Determine the (X, Y) coordinate at the center of the cell enclosing the given text.  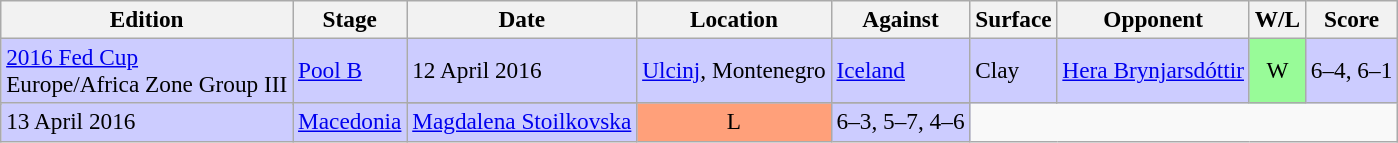
Date (522, 19)
Against (900, 19)
6–3, 5–7, 4–6 (900, 122)
Clay (1014, 70)
13 April 2016 (147, 122)
L (734, 122)
Magdalena Stoilkovska (522, 122)
Score (1351, 19)
2016 Fed Cup Europe/Africa Zone Group III (147, 70)
Iceland (900, 70)
Surface (1014, 19)
Ulcinj, Montenegro (734, 70)
Pool B (350, 70)
Stage (350, 19)
Location (734, 19)
Edition (147, 19)
Opponent (1153, 19)
W (1277, 70)
6–4, 6–1 (1351, 70)
W/L (1277, 19)
12 April 2016 (522, 70)
Hera Brynjarsdóttir (1153, 70)
Macedonia (350, 122)
